Scan for the cell matching the given text and deliver its (x, y) coordinate at center. 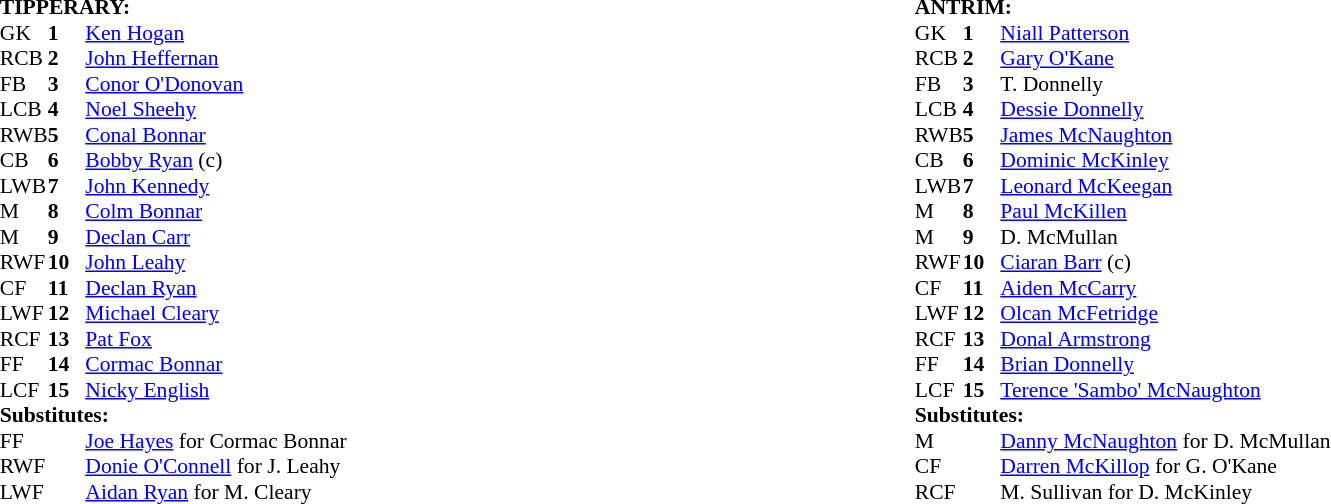
Declan Ryan (216, 288)
Gary O'Kane (1165, 59)
Conal Bonnar (216, 135)
Joe Hayes for Cormac Bonnar (216, 441)
Donie O'Connell for J. Leahy (216, 467)
John Heffernan (216, 59)
Darren McKillop for G. O'Kane (1165, 467)
Pat Fox (216, 339)
Donal Armstrong (1165, 339)
James McNaughton (1165, 135)
Paul McKillen (1165, 211)
Conor O'Donovan (216, 84)
Noel Sheehy (216, 109)
Niall Patterson (1165, 33)
Ciaran Barr (c) (1165, 263)
Dominic McKinley (1165, 161)
D. McMullan (1165, 237)
John Kennedy (216, 186)
Declan Carr (216, 237)
Olcan McFetridge (1165, 313)
John Leahy (216, 263)
Brian Donnelly (1165, 365)
Colm Bonnar (216, 211)
Dessie Donnelly (1165, 109)
Aiden McCarry (1165, 288)
T. Donnelly (1165, 84)
Cormac Bonnar (216, 365)
Leonard McKeegan (1165, 186)
Danny McNaughton for D. McMullan (1165, 441)
Michael Cleary (216, 313)
Bobby Ryan (c) (216, 161)
Ken Hogan (216, 33)
Terence 'Sambo' McNaughton (1165, 390)
Nicky English (216, 390)
